From the cell containing the given text, extract its center point as [x, y] coordinate. 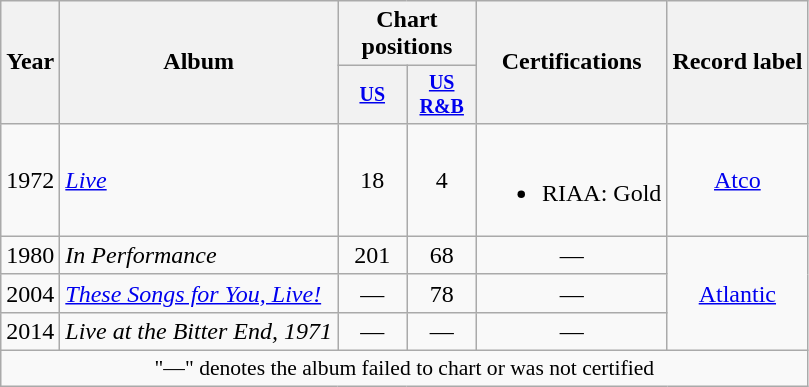
201 [372, 255]
2004 [30, 293]
RIAA: Gold [571, 180]
1980 [30, 255]
68 [442, 255]
4 [442, 180]
Chart positions [408, 34]
US R&B [442, 94]
"—" denotes the album failed to chart or was not certified [404, 369]
1972 [30, 180]
18 [372, 180]
Year [30, 62]
Live at the Bitter End, 1971 [199, 331]
In Performance [199, 255]
Album [199, 62]
Atco [738, 180]
Live [199, 180]
Record label [738, 62]
78 [442, 293]
Certifications [571, 62]
These Songs for You, Live! [199, 293]
US [372, 94]
Atlantic [738, 293]
2014 [30, 331]
